From the cell containing the given text, extract its center point as (X, Y) coordinate. 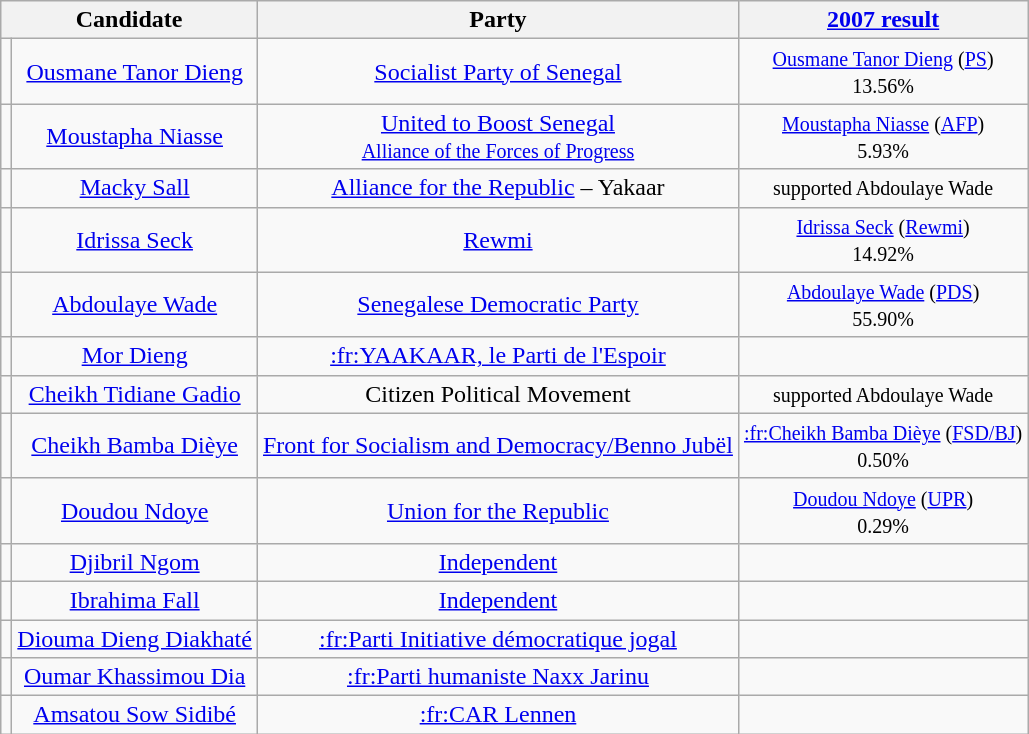
Cheikh Bamba Dièye (135, 446)
:fr:Cheikh Bamba Dièye (FSD/BJ)0.50% (882, 446)
Front for Socialism and Democracy/Benno Jubël (498, 446)
Citizen Political Movement (498, 394)
Party (498, 20)
Idrissa Seck (Rewmi)14.92% (882, 240)
Abdoulaye Wade (PDS)55.90% (882, 304)
:fr:Parti Initiative démocratique jogal (498, 639)
Mor Dieng (135, 356)
Rewmi (498, 240)
Candidate (130, 20)
United to Boost SenegalAlliance of the Forces of Progress (498, 136)
Cheikh Tidiane Gadio (135, 394)
Doudou Ndoye (135, 510)
Macky Sall (135, 188)
Abdoulaye Wade (135, 304)
Ousmane Tanor Dieng (135, 72)
:fr:YAAKAAR, le Parti de l'Espoir (498, 356)
Amsatou Sow Sidibé (135, 715)
Ibrahima Fall (135, 600)
Diouma Dieng Diakhaté (135, 639)
Moustapha Niasse (AFP)5.93% (882, 136)
Doudou Ndoye (UPR)0.29% (882, 510)
Ousmane Tanor Dieng (PS)13.56% (882, 72)
Socialist Party of Senegal (498, 72)
Alliance for the Republic – Yakaar (498, 188)
Moustapha Niasse (135, 136)
2007 result (882, 20)
Oumar Khassimou Dia (135, 677)
Idrissa Seck (135, 240)
:fr:CAR Lennen (498, 715)
Union for the Republic (498, 510)
Djibril Ngom (135, 562)
:fr:Parti humaniste Naxx Jarinu (498, 677)
Senegalese Democratic Party (498, 304)
